Find where the given text appears and provide that cell's center as (X, Y) coordinate. 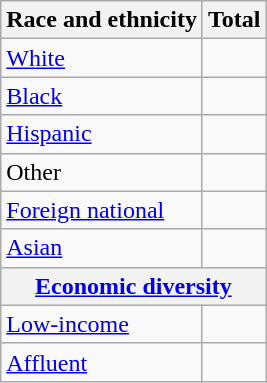
Affluent (102, 362)
Race and ethnicity (102, 20)
Other (102, 172)
Economic diversity (134, 286)
White (102, 58)
Asian (102, 248)
Black (102, 96)
Total (234, 20)
Hispanic (102, 134)
Low-income (102, 324)
Foreign national (102, 210)
